Search for the cell housing the specified text and yield its (X, Y) center coordinate. 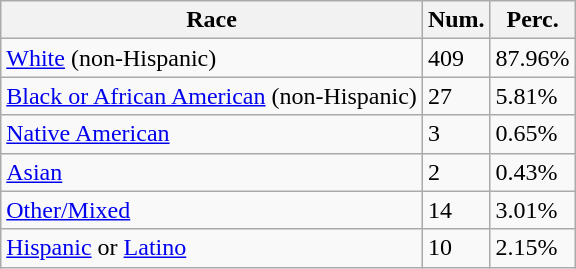
3 (456, 134)
Race (212, 20)
27 (456, 96)
10 (456, 248)
409 (456, 58)
0.43% (532, 172)
0.65% (532, 134)
14 (456, 210)
Hispanic or Latino (212, 248)
5.81% (532, 96)
Asian (212, 172)
87.96% (532, 58)
Other/Mixed (212, 210)
3.01% (532, 210)
Black or African American (non-Hispanic) (212, 96)
Perc. (532, 20)
Num. (456, 20)
2.15% (532, 248)
2 (456, 172)
Native American (212, 134)
White (non-Hispanic) (212, 58)
